Locate the cell with the specified text and output its [X, Y] center coordinate. 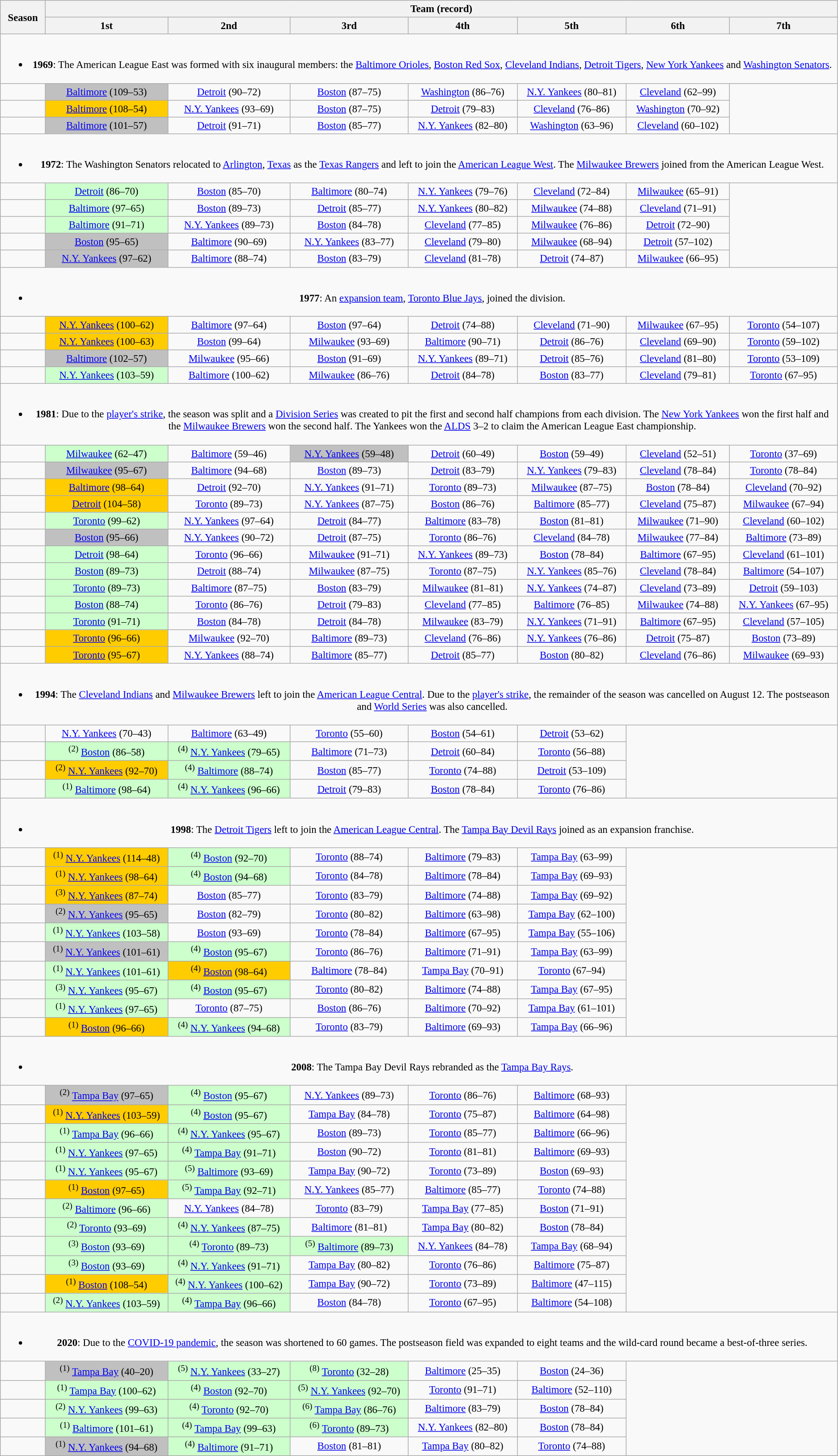
Detroit (84–77) [349, 521]
Boston (69–93) [571, 1171]
Baltimore (71–73) [349, 751]
Baltimore (68–93) [571, 1095]
(5) N.Y. Yankees (92–70) [349, 1390]
Detroit (104–58) [106, 504]
N.Y. Yankees (89–71) [463, 359]
(2) Baltimore (96–66) [106, 1208]
N.Y. Yankees (59–48) [349, 454]
Boston (24–36) [571, 1371]
Baltimore (100–62) [229, 375]
Baltimore (91–71) [106, 225]
Detroit (53–109) [571, 770]
Toronto (81–81) [463, 1152]
Toronto (54–107) [783, 325]
Baltimore (101–57) [106, 125]
(1) Boston (108–54) [106, 1284]
Milwaukee (95–67) [106, 470]
Baltimore (97–65) [106, 208]
Boston (88–74) [106, 605]
Boston (85–70) [229, 191]
(4) Baltimore (91–71) [229, 1446]
(1) Baltimore (101–61) [106, 1427]
Milwaukee (86–76) [349, 375]
Detroit (98–64) [106, 554]
Milwaukee (76–86) [571, 225]
Tampa Bay (69–92) [571, 895]
Detroit (59–103) [783, 588]
Milwaukee (81–81) [463, 588]
Milwaukee (71–90) [678, 521]
Detroit (74–88) [463, 325]
Milwaukee (92–70) [229, 638]
Boston (54–61) [463, 734]
Boston (93–69) [229, 933]
Tampa Bay (68–94) [571, 1246]
Baltimore (94–68) [229, 470]
(4) Boston (94–68) [229, 876]
Cleveland (79–80) [463, 242]
Tampa Bay (70–91) [463, 970]
Baltimore (59–46) [229, 454]
(4) Tampa Bay (99–63) [229, 1427]
Toronto (99–62) [106, 521]
(5) Tampa Bay (92–71) [229, 1189]
(3) N.Y. Yankees (87–74) [106, 895]
Baltimore (63–98) [463, 914]
N.Y. Yankees (97–64) [229, 521]
Baltimore (71–91) [463, 951]
N.Y. Yankees (100–62) [106, 325]
Cleveland (71–90) [571, 325]
4th [463, 26]
Cleveland (73–89) [678, 588]
(2) Boston (86–58) [106, 751]
Detroit (75–87) [678, 638]
Detroit (83–79) [463, 470]
(1) N.Y. Yankees (114–48) [106, 857]
Boston (82–79) [229, 914]
Boston (95–65) [106, 242]
(2) N.Y. Yankees (95–65) [106, 914]
Detroit (90–72) [229, 92]
Milwaukee (83–79) [463, 622]
Baltimore (52–110) [571, 1390]
Tampa Bay (77–85) [463, 1208]
N.Y. Yankees (93–69) [229, 109]
Baltimore (88–74) [229, 259]
Milwaukee (93–69) [349, 342]
Baltimore (90–71) [463, 342]
(4) N.Y. Yankees (79–65) [229, 751]
Detroit (72–90) [678, 225]
N.Y. Yankees (76–86) [571, 638]
Toronto (85–77) [463, 1133]
Tampa Bay (67–95) [571, 989]
Detroit (57–102) [678, 242]
Tampa Bay (84–78) [349, 1114]
(4) Toronto (89–73) [229, 1246]
Cleveland (70–92) [783, 487]
N.Y. Yankees (80–81) [571, 92]
Baltimore (90–69) [229, 242]
Tampa Bay (66–96) [571, 1027]
Milwaukee (66–95) [678, 259]
Baltimore (79–83) [463, 857]
(1) Baltimore (98–64) [106, 789]
(4) Boston (98–64) [229, 970]
Boston (80–82) [571, 655]
Cleveland (52–51) [678, 454]
N.Y. Yankees (71–91) [571, 622]
(5) N.Y. Yankees (33–27) [229, 1371]
Cleveland (75–87) [678, 504]
(3) N.Y. Yankees (95–67) [106, 989]
Cleveland (71–91) [678, 208]
N.Y. Yankees (88–74) [229, 655]
Milwaukee (91–71) [349, 554]
Baltimore (54–108) [571, 1303]
(4) N.Y. Yankees (100–62) [229, 1284]
Baltimore (66–96) [571, 1133]
Cleveland (81–80) [678, 359]
N.Y. Yankees (74–87) [571, 588]
Baltimore (64–98) [571, 1114]
Milwaukee (69–93) [783, 655]
Baltimore (73–89) [783, 538]
(4) Baltimore (88–74) [229, 770]
Toronto (55–60) [349, 734]
Baltimore (63–49) [229, 734]
Baltimore (83–79) [463, 1409]
N.Y. Yankees (79–76) [463, 191]
Detroit (60–49) [463, 454]
(4) Toronto (92–70) [229, 1409]
(2) N.Y. Yankees (99–63) [106, 1409]
Washington (70–92) [678, 109]
Detroit (85–76) [571, 359]
Boston (90–72) [349, 1152]
Baltimore (89–73) [349, 638]
(2) N.Y. Yankees (103–59) [106, 1303]
(1) N.Y. Yankees (94–68) [106, 1446]
Season [23, 17]
Washington (86–76) [463, 92]
Boston (73–89) [783, 638]
N.Y. Yankees (90–72) [229, 538]
Milwaukee (67–94) [783, 504]
(1) N.Y. Yankees (98–64) [106, 876]
Baltimore (109–53) [106, 92]
(1) Tampa Bay (40–20) [106, 1371]
(5) Baltimore (93–69) [229, 1171]
Boston (83–77) [571, 375]
Detroit (86–76) [571, 342]
Cleveland (84–78) [571, 538]
N.Y. Yankees (67–95) [783, 605]
Milwaukee (67–95) [678, 325]
Toronto (95–67) [106, 655]
Boston (91–69) [349, 359]
Detroit (87–75) [349, 538]
Detroit (53–62) [571, 734]
Tampa Bay (69–93) [571, 876]
N.Y. Yankees (103–59) [106, 375]
(8) Toronto (32–28) [349, 1371]
Baltimore (83–78) [463, 521]
N.Y. Yankees (87–75) [349, 504]
(6) Tampa Bay (86–76) [349, 1409]
Boston (59–49) [571, 454]
Baltimore (75–87) [571, 1265]
N.Y. Yankees (79–83) [571, 470]
Toronto (75–87) [463, 1114]
N.Y. Yankees (97–62) [106, 259]
6th [678, 26]
Toronto (53–109) [783, 359]
(1) Tampa Bay (100–62) [106, 1390]
(1) N.Y. Yankees (95–67) [106, 1171]
1977: An expansion team, Toronto Blue Jays, joined the division. [419, 292]
Toronto (37–69) [783, 454]
Milwaukee (95–66) [229, 359]
Tampa Bay (62–100) [571, 914]
(2) N.Y. Yankees (92–70) [106, 770]
Baltimore (47–115) [571, 1284]
Detroit (92–70) [229, 487]
(4) N.Y. Yankees (96–66) [229, 789]
(4) N.Y. Yankees (87–75) [229, 1227]
N.Y. Yankees (80–82) [463, 208]
Detroit (74–87) [571, 259]
Baltimore (108–54) [106, 109]
Detroit (60–84) [463, 751]
(4) N.Y. Yankees (94–68) [229, 1027]
Toronto (56–88) [571, 751]
2008: The Tampa Bay Devil Rays rebranded as the Tampa Bay Rays. [419, 1061]
N.Y. Yankees (85–76) [571, 571]
(1) N.Y. Yankees (103–58) [106, 933]
Tampa Bay (55–106) [571, 933]
Baltimore (76–85) [571, 605]
Tampa Bay (61–101) [571, 1008]
Baltimore (25–35) [463, 1371]
Milwaukee (65–91) [678, 191]
Cleveland (57–105) [783, 622]
Cleveland (72–84) [571, 191]
(1) N.Y. Yankees (103–59) [106, 1114]
Baltimore (80–74) [349, 191]
Baltimore (70–92) [463, 1008]
Toronto (59–102) [783, 342]
Washington (63–96) [571, 125]
Toronto (88–74) [349, 857]
(5) Baltimore (89–73) [349, 1246]
(2) Tampa Bay (97–65) [106, 1095]
Toronto (84–78) [349, 876]
7th [783, 26]
1st [106, 26]
(1) Boston (96–66) [106, 1027]
Baltimore (87–75) [229, 588]
Toronto (67–94) [571, 970]
2nd [229, 26]
(4) Tampa Bay (96–66) [229, 1303]
N.Y. Yankees (100–63) [106, 342]
Milwaukee (62–47) [106, 454]
(6) Toronto (89–73) [349, 1427]
(4) N.Y. Yankees (95–67) [229, 1133]
Cleveland (79–81) [678, 375]
Milwaukee (77–84) [678, 538]
Boston (95–66) [106, 538]
Milwaukee (68–94) [571, 242]
(4) N.Y. Yankees (91–71) [229, 1265]
Baltimore (54–107) [783, 571]
Cleveland (69–90) [678, 342]
(1) Tampa Bay (96–66) [106, 1133]
Detroit (86–70) [106, 191]
Boston (97–64) [349, 325]
(2) Toronto (93–69) [106, 1227]
Detroit (91–71) [229, 125]
N.Y. Yankees (85–77) [349, 1189]
Cleveland (81–78) [463, 259]
Boston (71–91) [571, 1208]
(1) Boston (97–65) [106, 1189]
Cleveland (62–99) [678, 92]
Baltimore (97–64) [229, 325]
Detroit (88–74) [229, 571]
3rd [349, 26]
1998: The Detroit Tigers left to join the American League Central. The Tampa Bay Devil Rays joined as an expansion franchise. [419, 823]
(4) Tampa Bay (91–71) [229, 1152]
N.Y. Yankees (83–77) [349, 242]
Cleveland (61–101) [783, 554]
Baltimore (102–57) [106, 359]
Baltimore (98–64) [106, 487]
N.Y. Yankees (91–71) [349, 487]
5th [571, 26]
Team (record) [441, 9]
Boston (99–64) [229, 342]
N.Y. Yankees (70–43) [106, 734]
Baltimore (81–81) [349, 1227]
